Locate the cell with the specified text and output its (X, Y) center coordinate. 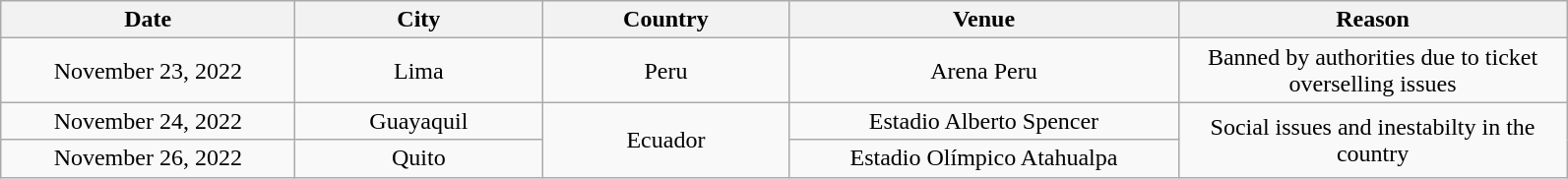
Social issues and inestabilty in the country (1372, 140)
Guayaquil (419, 121)
Venue (984, 20)
Peru (665, 71)
City (419, 20)
November 24, 2022 (148, 121)
Quito (419, 158)
Reason (1372, 20)
November 26, 2022 (148, 158)
Estadio Olímpico Atahualpa (984, 158)
Date (148, 20)
Banned by authorities due to ticket overselling issues (1372, 71)
November 23, 2022 (148, 71)
Estadio Alberto Spencer (984, 121)
Ecuador (665, 140)
Country (665, 20)
Arena Peru (984, 71)
Lima (419, 71)
